Identify which cell holds the provided text, then report its (x, y) central coordinate. 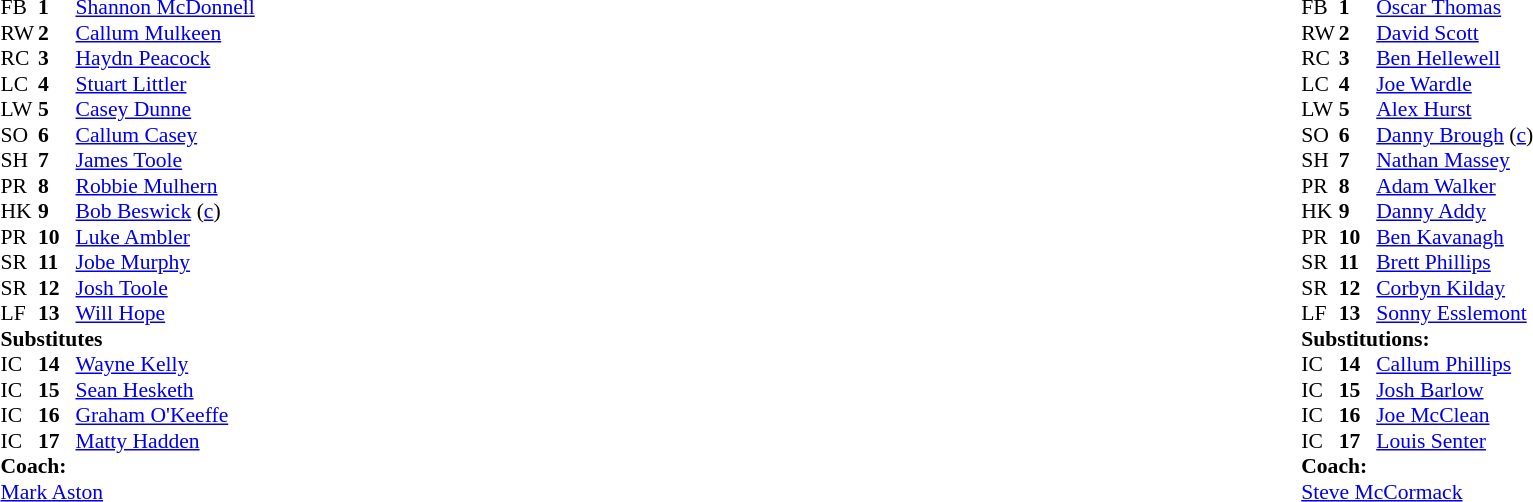
Wayne Kelly (166, 365)
Matty Hadden (166, 441)
Stuart Littler (166, 84)
Danny Brough (c) (1454, 135)
Sean Hesketh (166, 390)
Danny Addy (1454, 211)
Casey Dunne (166, 109)
Josh Toole (166, 288)
Haydn Peacock (166, 59)
Nathan Massey (1454, 161)
Substitutes (127, 339)
Corbyn Kilday (1454, 288)
Graham O'Keeffe (166, 415)
Bob Beswick (c) (166, 211)
Jobe Murphy (166, 263)
Joe McClean (1454, 415)
Brett Phillips (1454, 263)
Robbie Mulhern (166, 186)
Louis Senter (1454, 441)
Will Hope (166, 313)
Alex Hurst (1454, 109)
Ben Hellewell (1454, 59)
Callum Casey (166, 135)
Substitutions: (1417, 339)
James Toole (166, 161)
Joe Wardle (1454, 84)
Callum Phillips (1454, 365)
David Scott (1454, 33)
Adam Walker (1454, 186)
Callum Mulkeen (166, 33)
Ben Kavanagh (1454, 237)
Luke Ambler (166, 237)
Josh Barlow (1454, 390)
Sonny Esslemont (1454, 313)
